Extract the (x, y) coordinate from the center of the cell holding the provided text.  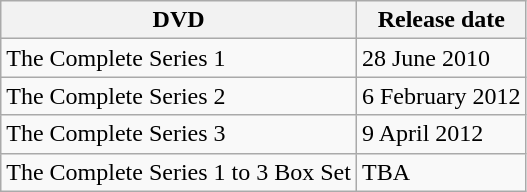
The Complete Series 2 (179, 96)
28 June 2010 (441, 58)
DVD (179, 20)
TBA (441, 172)
The Complete Series 1 to 3 Box Set (179, 172)
The Complete Series 3 (179, 134)
The Complete Series 1 (179, 58)
6 February 2012 (441, 96)
Release date (441, 20)
9 April 2012 (441, 134)
